From the cell containing the given text, extract its center point as [x, y] coordinate. 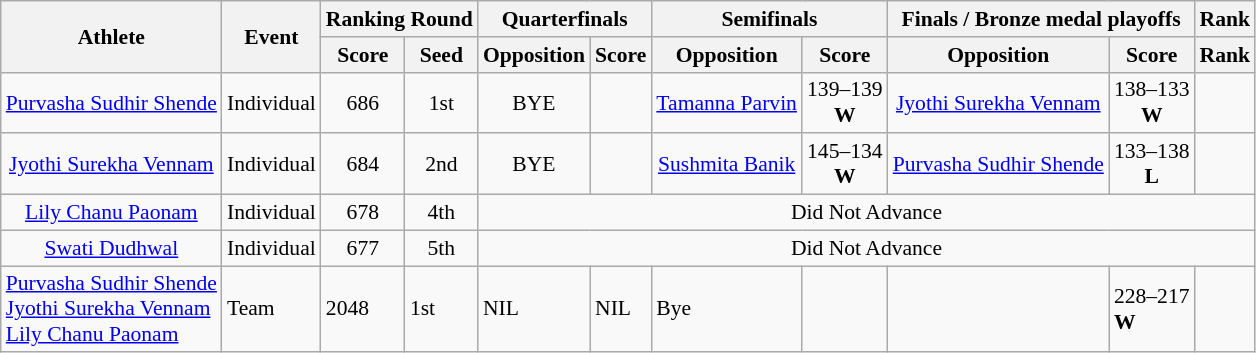
Finals / Bronze medal playoffs [1042, 19]
Sushmita Banik [726, 164]
Seed [442, 55]
2048 [363, 310]
Bye [726, 310]
686 [363, 102]
4th [442, 213]
684 [363, 164]
5th [442, 248]
Semifinals [769, 19]
138–133W [1152, 102]
2nd [442, 164]
678 [363, 213]
Swati Dudhwal [112, 248]
228–217W [1152, 310]
139–139W [845, 102]
Team [272, 310]
133–138L [1152, 164]
Lily Chanu Paonam [112, 213]
Athlete [112, 36]
Tamanna Parvin [726, 102]
Purvasha Sudhir ShendeJyothi Surekha VennamLily Chanu Paonam [112, 310]
677 [363, 248]
145–134W [845, 164]
Ranking Round [400, 19]
Event [272, 36]
Quarterfinals [564, 19]
